From the cell containing the given text, extract its center point as (x, y) coordinate. 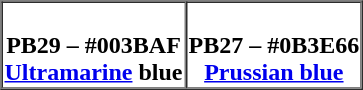
PB29 – #003BAF Ultramarine blue (94, 46)
PB27 – #0B3E66 Prussian blue (274, 46)
